Find where the given text appears and provide that cell's center as [x, y] coordinate. 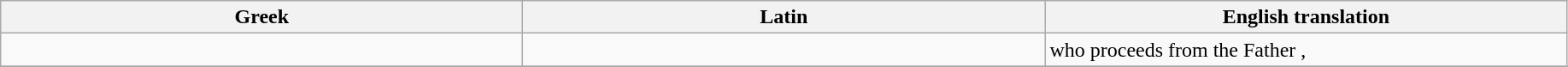
Greek [261, 17]
Latin [784, 17]
who proceeds from the Father , [1306, 50]
English translation [1306, 17]
